Identify which cell holds the provided text, then report its [X, Y] central coordinate. 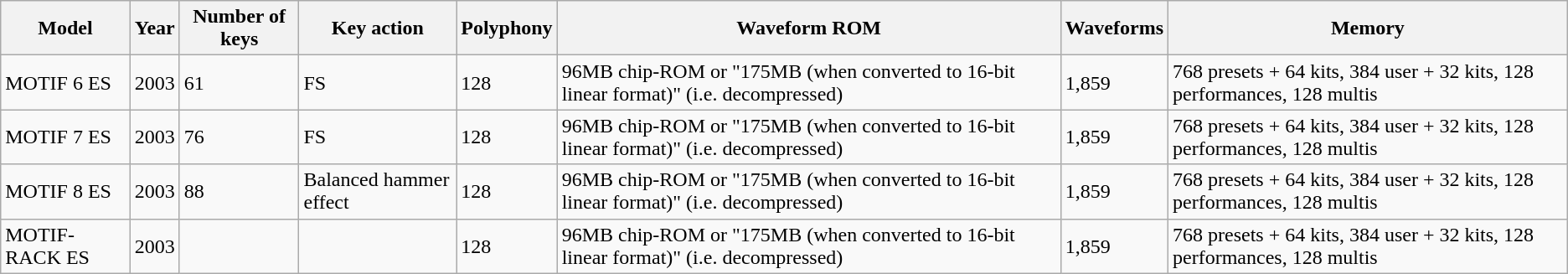
MOTIF-RACK ES [65, 246]
MOTIF 7 ES [65, 137]
Model [65, 28]
Balanced hammer effect [378, 191]
88 [240, 191]
Waveforms [1114, 28]
MOTIF 8 ES [65, 191]
Number of keys [240, 28]
Key action [378, 28]
61 [240, 82]
MOTIF 6 ES [65, 82]
Year [154, 28]
Waveform ROM [809, 28]
Memory [1369, 28]
Polyphony [507, 28]
76 [240, 137]
